For the text-containing cell, return its midpoint in [x, y] coordinate format. 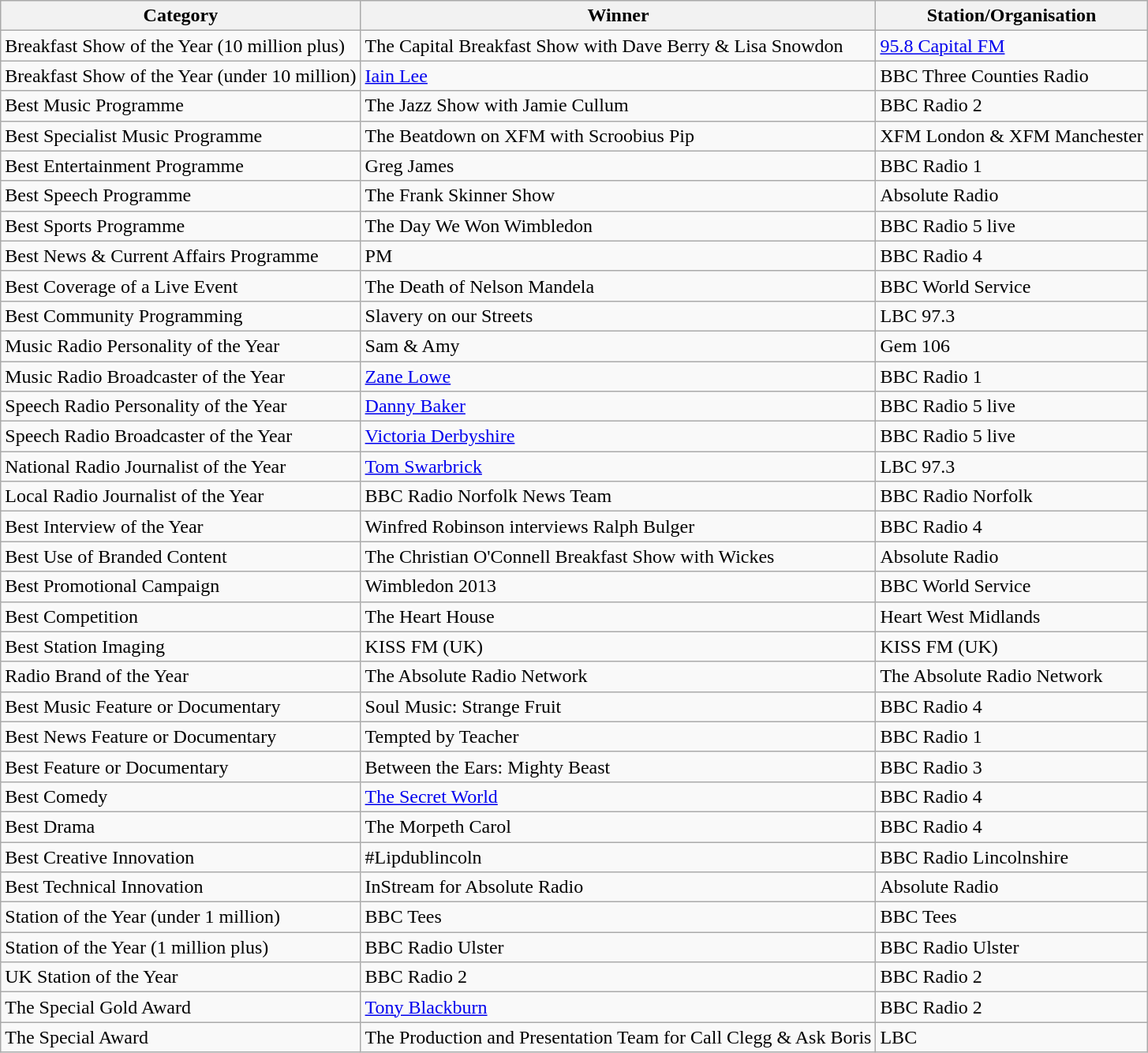
PM [619, 256]
Slavery on our Streets [619, 316]
The Frank Skinner Show [619, 196]
Best Use of Branded Content [181, 556]
Best Coverage of a Live Event [181, 286]
Best News Feature or Documentary [181, 736]
Danny Baker [619, 407]
#Lipdublincoln [619, 856]
Tempted by Teacher [619, 736]
Local Radio Journalist of the Year [181, 497]
The Production and Presentation Team for Call Clegg & Ask Boris [619, 1037]
Winner [619, 16]
Music Radio Personality of the Year [181, 346]
Heart West Midlands [1012, 616]
The Death of Nelson Mandela [619, 286]
95.8 Capital FM [1012, 46]
Best Creative Innovation [181, 856]
Greg James [619, 166]
Best Feature or Documentary [181, 766]
Between the Ears: Mighty Beast [619, 766]
Best Comedy [181, 796]
The Jazz Show with Jamie Cullum [619, 106]
The Heart House [619, 616]
Music Radio Broadcaster of the Year [181, 377]
The Secret World [619, 796]
Best Specialist Music Programme [181, 136]
BBC Radio 3 [1012, 766]
XFM London & XFM Manchester [1012, 136]
Best Music Feature or Documentary [181, 706]
Sam & Amy [619, 346]
Soul Music: Strange Fruit [619, 706]
Speech Radio Personality of the Year [181, 407]
The Beatdown on XFM with Scroobius Pip [619, 136]
Best Entertainment Programme [181, 166]
BBC Radio Norfolk [1012, 497]
BBC Three Counties Radio [1012, 76]
The Day We Won Wimbledon [619, 226]
National Radio Journalist of the Year [181, 467]
The Capital Breakfast Show with Dave Berry & Lisa Snowdon [619, 46]
Tom Swarbrick [619, 467]
BBC Radio Lincolnshire [1012, 856]
InStream for Absolute Radio [619, 887]
Wimbledon 2013 [619, 586]
Zane Lowe [619, 377]
Best News & Current Affairs Programme [181, 256]
Best Sports Programme [181, 226]
Best Competition [181, 616]
Winfred Robinson interviews Ralph Bulger [619, 526]
The Christian O'Connell Breakfast Show with Wickes [619, 556]
BBC Radio Norfolk News Team [619, 497]
Best Community Programming [181, 316]
UK Station of the Year [181, 977]
The Special Gold Award [181, 1007]
Speech Radio Broadcaster of the Year [181, 437]
Best Speech Programme [181, 196]
Station of the Year (1 million plus) [181, 947]
The Special Award [181, 1037]
Radio Brand of the Year [181, 676]
The Morpeth Carol [619, 826]
Iain Lee [619, 76]
Tony Blackburn [619, 1007]
Breakfast Show of the Year (under 10 million) [181, 76]
Breakfast Show of the Year (10 million plus) [181, 46]
Best Interview of the Year [181, 526]
Best Promotional Campaign [181, 586]
Category [181, 16]
Gem 106 [1012, 346]
Best Drama [181, 826]
Station/Organisation [1012, 16]
Best Music Programme [181, 106]
Station of the Year (under 1 million) [181, 917]
Best Station Imaging [181, 646]
Best Technical Innovation [181, 887]
Victoria Derbyshire [619, 437]
LBC [1012, 1037]
